Locate the cell with the specified text and output its (x, y) center coordinate. 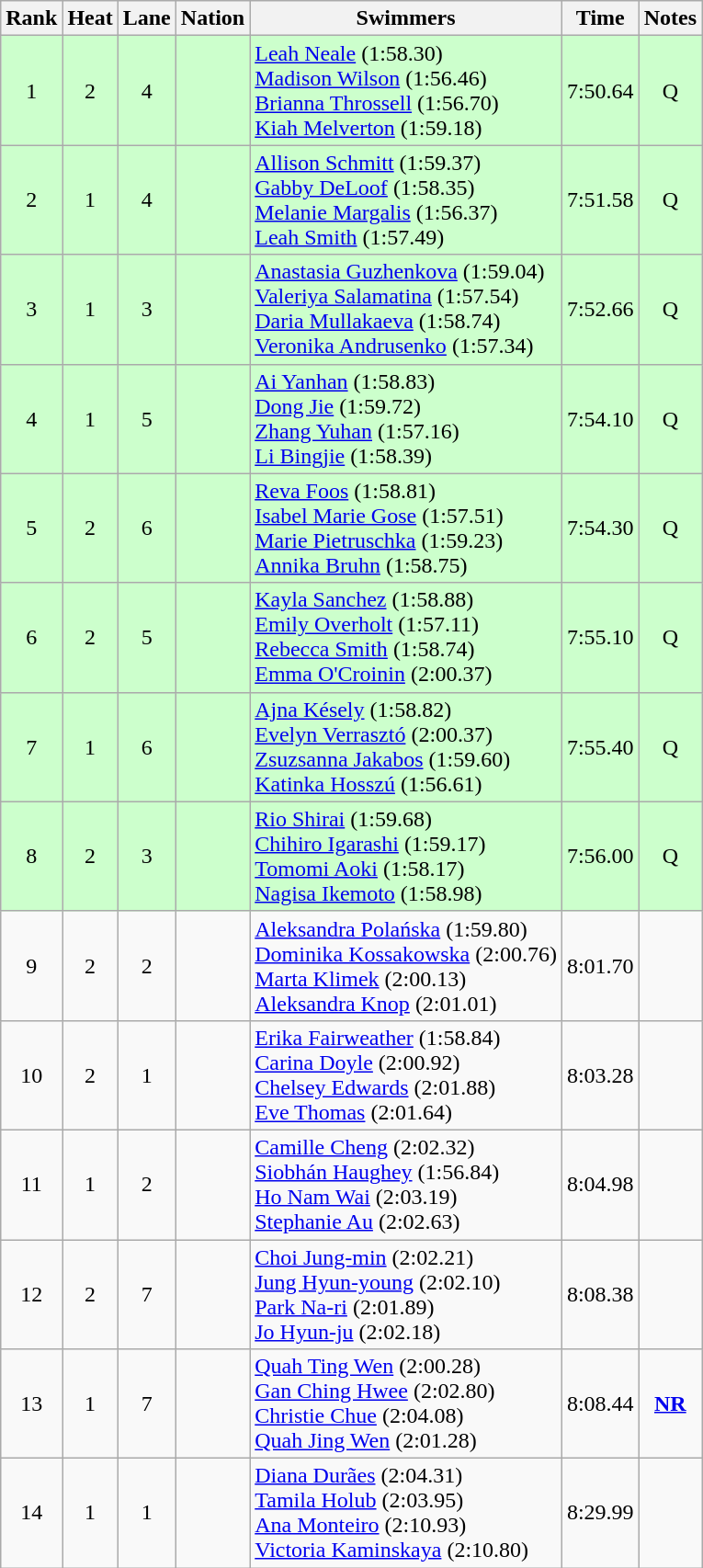
7:50.64 (600, 90)
8 (31, 857)
Quah Ting Wen (2:00.28)Gan Ching Hwee (2:02.80)Christie Chue (2:04.08)Quah Jing Wen (2:01.28) (406, 1404)
8:08.44 (600, 1404)
7:51.58 (600, 200)
Reva Foos (1:58.81)Isabel Marie Gose (1:57.51)Marie Pietruschka (1:59.23)Annika Bruhn (1:58.75) (406, 528)
NR (670, 1404)
Nation (212, 18)
Leah Neale (1:58.30)Madison Wilson (1:56.46)Brianna Throssell (1:56.70)Kiah Melverton (1:59.18) (406, 90)
Camille Cheng (2:02.32)Siobhán Haughey (1:56.84)Ho Nam Wai (2:03.19)Stephanie Au (2:02.63) (406, 1184)
Rank (31, 18)
14 (31, 1513)
8:08.38 (600, 1294)
Notes (670, 18)
8:03.28 (600, 1075)
8:01.70 (600, 965)
8:29.99 (600, 1513)
7:52.66 (600, 309)
Diana Durães (2:04.31)Tamila Holub (2:03.95)Ana Monteiro (2:10.93)Victoria Kaminskaya (2:10.80) (406, 1513)
Erika Fairweather (1:58.84)Carina Doyle (2:00.92)Chelsey Edwards (2:01.88)Eve Thomas (2:01.64) (406, 1075)
7:54.30 (600, 528)
Ai Yanhan (1:58.83)Dong Jie (1:59.72)Zhang Yuhan (1:57.16)Li Bingjie (1:58.39) (406, 419)
8:04.98 (600, 1184)
Heat (90, 18)
7:56.00 (600, 857)
Rio Shirai (1:59.68)Chihiro Igarashi (1:59.17)Tomomi Aoki (1:58.17)Nagisa Ikemoto (1:58.98) (406, 857)
Ajna Késely (1:58.82)Evelyn Verrasztó (2:00.37)Zsuzsanna Jakabos (1:59.60)Katinka Hosszú (1:56.61) (406, 746)
Choi Jung-min (2:02.21)Jung Hyun-young (2:02.10)Park Na-ri (2:01.89)Jo Hyun-ju (2:02.18) (406, 1294)
Time (600, 18)
Kayla Sanchez (1:58.88)Emily Overholt (1:57.11)Rebecca Smith (1:58.74)Emma O'Croinin (2:00.37) (406, 638)
10 (31, 1075)
11 (31, 1184)
9 (31, 965)
Anastasia Guzhenkova (1:59.04)Valeriya Salamatina (1:57.54)Daria Mullakaeva (1:58.74)Veronika Andrusenko (1:57.34) (406, 309)
Aleksandra Polańska (1:59.80)Dominika Kossakowska (2:00.76)Marta Klimek (2:00.13)Aleksandra Knop (2:01.01) (406, 965)
Swimmers (406, 18)
7:54.10 (600, 419)
Allison Schmitt (1:59.37)Gabby DeLoof (1:58.35)Melanie Margalis (1:56.37)Leah Smith (1:57.49) (406, 200)
Lane (147, 18)
7:55.40 (600, 746)
7:55.10 (600, 638)
12 (31, 1294)
13 (31, 1404)
